Pinpoint the cell where the given text exists, returning its (X, Y) midpoint coordinate. 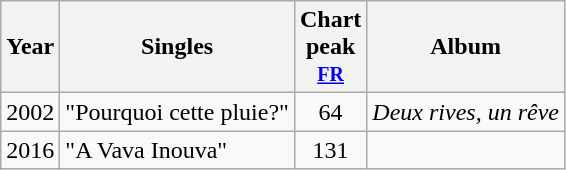
2016 (30, 150)
"Pourquoi cette pluie?" (178, 112)
Deux rives, un rêve (466, 112)
131 (330, 150)
Singles (178, 47)
Year (30, 47)
64 (330, 112)
2002 (30, 112)
Chart peakFR (330, 47)
Album (466, 47)
"A Vava Inouva" (178, 150)
